Locate the cell with the specified text and output its (x, y) center coordinate. 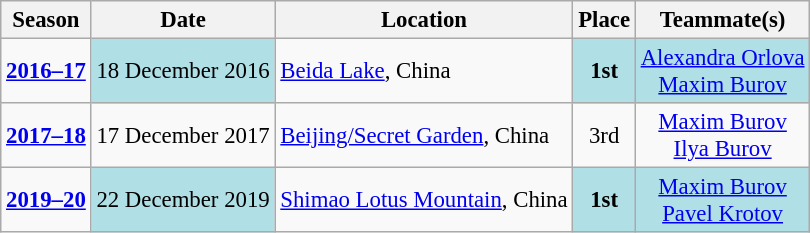
Maxim BurovPavel Krotov (722, 200)
2019–20 (46, 200)
2016–17 (46, 72)
2017–18 (46, 136)
3rd (604, 136)
18 December 2016 (183, 72)
Location (424, 20)
Place (604, 20)
22 December 2019 (183, 200)
Maxim BurovIlya Burov (722, 136)
Shimao Lotus Mountain, China (424, 200)
Beijing/Secret Garden, China (424, 136)
Beida Lake, China (424, 72)
Alexandra OrlovaMaxim Burov (722, 72)
17 December 2017 (183, 136)
Teammate(s) (722, 20)
Season (46, 20)
Date (183, 20)
